Return the [x, y] coordinate for the center point of the cell that contains the specified text.  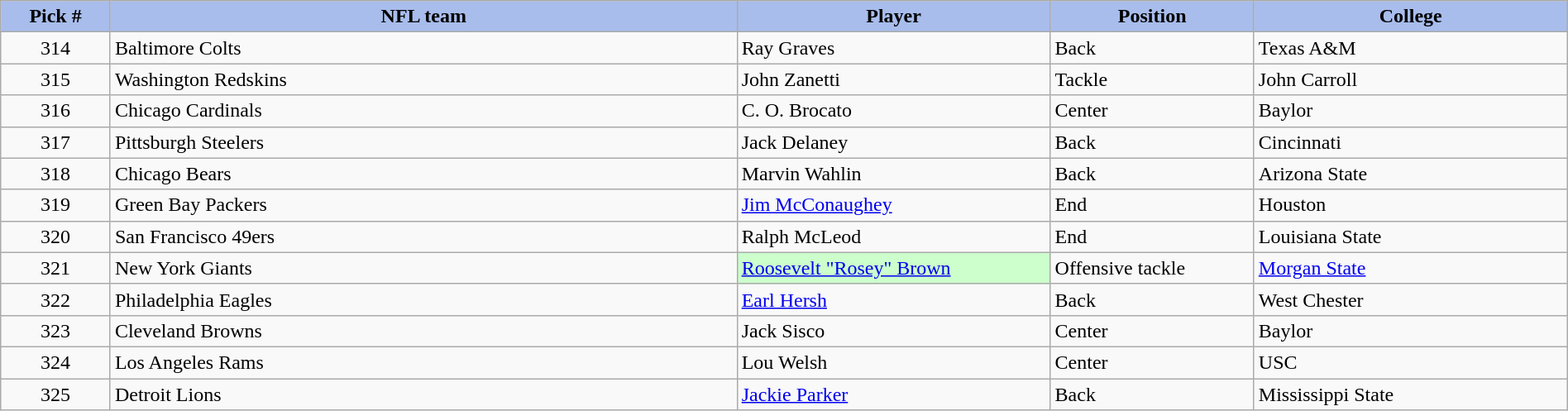
John Zanetti [893, 79]
Chicago Cardinals [423, 111]
Pick # [56, 17]
325 [56, 394]
Mississippi State [1411, 394]
Marvin Wahlin [893, 174]
Louisiana State [1411, 237]
323 [56, 331]
319 [56, 205]
Tackle [1152, 79]
West Chester [1411, 299]
Ralph McLeod [893, 237]
USC [1411, 362]
317 [56, 142]
322 [56, 299]
Detroit Lions [423, 394]
Philadelphia Eagles [423, 299]
Cincinnati [1411, 142]
Position [1152, 17]
Jack Sisco [893, 331]
320 [56, 237]
C. O. Brocato [893, 111]
John Carroll [1411, 79]
Green Bay Packers [423, 205]
Pittsburgh Steelers [423, 142]
Jack Delaney [893, 142]
Los Angeles Rams [423, 362]
New York Giants [423, 268]
Roosevelt "Rosey" Brown [893, 268]
324 [56, 362]
314 [56, 48]
Jackie Parker [893, 394]
Morgan State [1411, 268]
Lou Welsh [893, 362]
Baltimore Colts [423, 48]
Houston [1411, 205]
College [1411, 17]
Texas A&M [1411, 48]
Cleveland Browns [423, 331]
Washington Redskins [423, 79]
Player [893, 17]
Earl Hersh [893, 299]
Chicago Bears [423, 174]
Offensive tackle [1152, 268]
Arizona State [1411, 174]
NFL team [423, 17]
Jim McConaughey [893, 205]
San Francisco 49ers [423, 237]
321 [56, 268]
318 [56, 174]
315 [56, 79]
Ray Graves [893, 48]
316 [56, 111]
